Scan for the cell matching the given text and deliver its [x, y] coordinate at center. 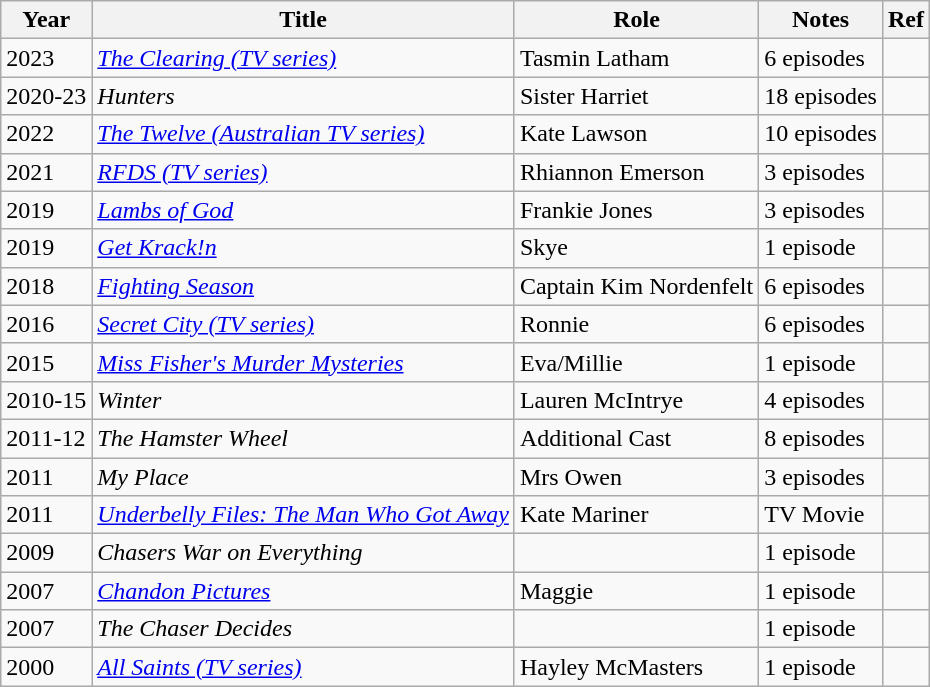
Tasmin Latham [636, 58]
2000 [46, 667]
TV Movie [821, 515]
Captain Kim Nordenfelt [636, 286]
Title [304, 20]
2018 [46, 286]
Get Krack!n [304, 248]
All Saints (TV series) [304, 667]
Kate Mariner [636, 515]
Miss Fisher's Murder Mysteries [304, 362]
Role [636, 20]
Chasers War on Everything [304, 553]
2009 [46, 553]
Skye [636, 248]
Sister Harriet [636, 96]
The Twelve (Australian TV series) [304, 134]
Frankie Jones [636, 210]
Winter [304, 400]
Ronnie [636, 324]
4 episodes [821, 400]
Maggie [636, 591]
Hayley McMasters [636, 667]
Kate Lawson [636, 134]
2022 [46, 134]
Rhiannon Emerson [636, 172]
Notes [821, 20]
My Place [304, 477]
18 episodes [821, 96]
The Chaser Decides [304, 629]
The Clearing (TV series) [304, 58]
The Hamster Wheel [304, 438]
2023 [46, 58]
10 episodes [821, 134]
Hunters [304, 96]
Mrs Owen [636, 477]
Fighting Season [304, 286]
Secret City (TV series) [304, 324]
2011-12 [46, 438]
Additional Cast [636, 438]
Ref [906, 20]
Lauren McIntrye [636, 400]
RFDS (TV series) [304, 172]
8 episodes [821, 438]
2016 [46, 324]
Year [46, 20]
2010-15 [46, 400]
2015 [46, 362]
Lambs of God [304, 210]
2021 [46, 172]
2020-23 [46, 96]
Underbelly Files: The Man Who Got Away [304, 515]
Eva/Millie [636, 362]
Chandon Pictures [304, 591]
